Determine the (x, y) coordinate at the center of the cell enclosing the given text.  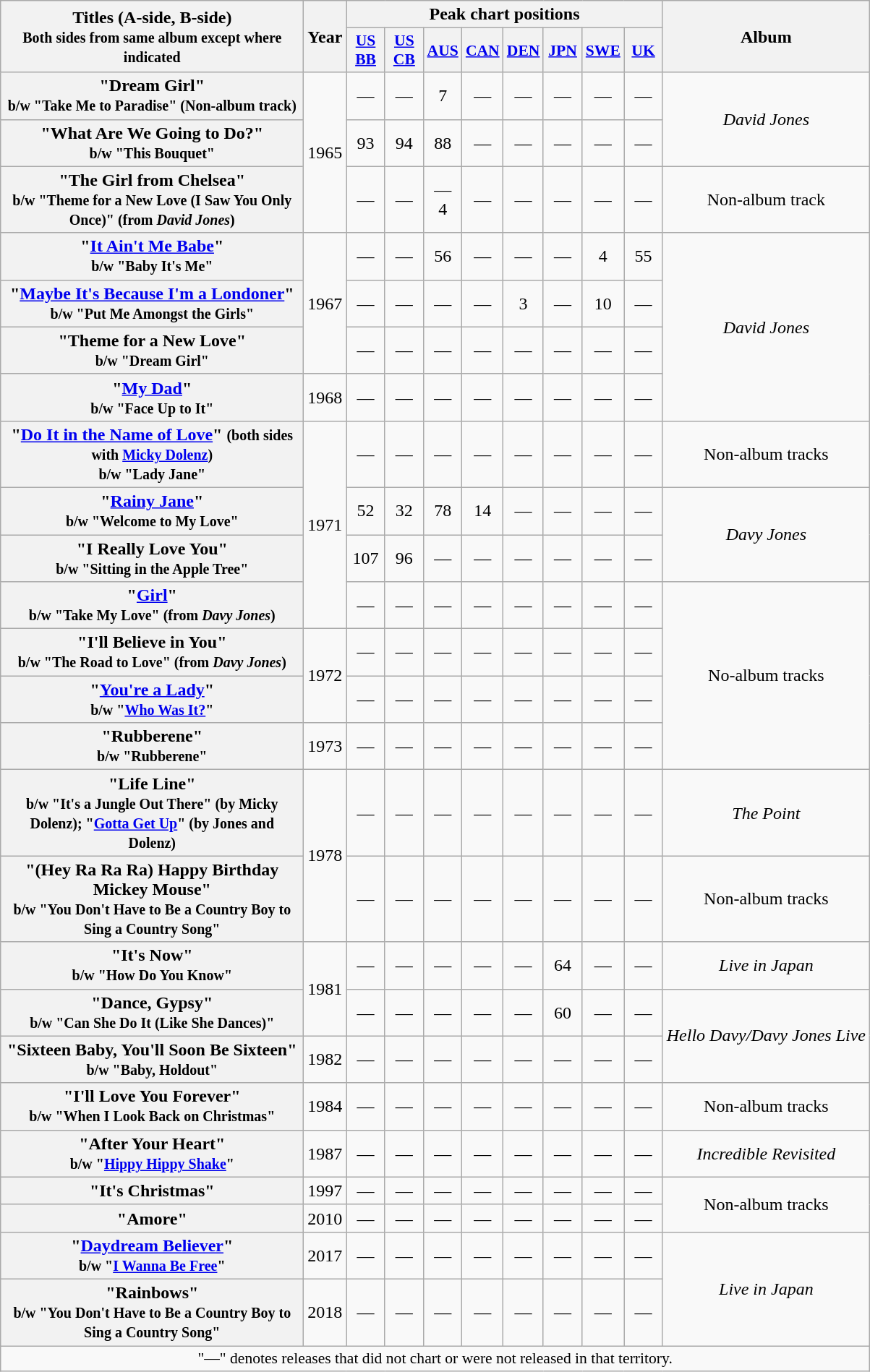
"Maybe It's Because I'm a Londoner" b/w "Put Me Amongst the Girls" (152, 304)
1972 (325, 676)
"What Are We Going to Do?"b/w "This Bouquet" (152, 143)
"My Dad" b/w "Face Up to It" (152, 398)
"Dream Girl"b/w "Take Me to Paradise" (Non-album track) (152, 95)
"Rainbows"b/w "You Don't Have to Be a Country Boy to Sing a Country Song" (152, 1312)
"The Girl from Chelsea"b/w "Theme for a New Love (I Saw You Only Once)" (from David Jones) (152, 200)
"Do It in the Name of Love" (both sides with Micky Dolenz)b/w "Lady Jane" (152, 454)
"Daydream Believer"b/w "I Wanna Be Free" (152, 1255)
94 (404, 143)
56 (443, 256)
"Rubberene" b/w "Rubberene" (152, 746)
Hello Davy/Davy Jones Live (766, 1036)
UK (644, 51)
"I'll Believe in You"b/w "The Road to Love" (from Davy Jones) (152, 652)
"After Your Heart" b/w "Hippy Hippy Shake" (152, 1154)
78 (443, 510)
SWE (603, 51)
64 (563, 966)
—4 (443, 200)
32 (404, 510)
1982 (325, 1060)
US BB (366, 51)
AUS (443, 51)
"Life Line" b/w "It's a Jungle Out There" (by Micky Dolenz); "Gotta Get Up" (by Jones and Dolenz) (152, 813)
"It's Christmas" (152, 1191)
"You're a Lady"b/w "Who Was It?" (152, 700)
No-album tracks (766, 676)
52 (366, 510)
1965 (325, 153)
Non-album track (766, 200)
"I Really Love You"b/w "Sitting in the Apple Tree" (152, 558)
Year (325, 36)
"It Ain't Me Babe" b/w "Baby It's Me" (152, 256)
Titles (A-side, B-side)Both sides from same album except where indicated (152, 36)
96 (404, 558)
1968 (325, 398)
3 (524, 304)
"Amore" (152, 1218)
"Dance, Gypsy" b/w "Can She Do It (Like She Dances)" (152, 1012)
55 (644, 256)
Album (766, 36)
60 (563, 1012)
4 (603, 256)
2017 (325, 1255)
DEN (524, 51)
10 (603, 304)
Davy Jones (766, 534)
14 (483, 510)
1981 (325, 989)
1987 (325, 1154)
1978 (325, 856)
US CB (404, 51)
1997 (325, 1191)
7 (443, 95)
"—" denotes releases that did not chart or were not released in that territory. (435, 1359)
"Sixteen Baby, You'll Soon Be Sixteen" b/w "Baby, Holdout" (152, 1060)
1973 (325, 746)
JPN (563, 51)
1984 (325, 1106)
Incredible Revisited (766, 1154)
"I'll Love You Forever"b/w "When I Look Back on Christmas" (152, 1106)
88 (443, 143)
"Girl"b/w "Take My Love" (from Davy Jones) (152, 606)
1971 (325, 525)
CAN (483, 51)
2010 (325, 1218)
Peak chart positions (505, 14)
93 (366, 143)
"It's Now" b/w "How Do You Know" (152, 966)
The Point (766, 813)
"(Hey Ra Ra Ra) Happy Birthday Mickey Mouse" b/w "You Don't Have to Be a Country Boy to Sing a Country Song" (152, 899)
2018 (325, 1312)
"Rainy Jane"b/w "Welcome to My Love" (152, 510)
1967 (325, 304)
107 (366, 558)
"Theme for a New Love" b/w "Dream Girl" (152, 350)
